Find where the given text appears and provide that cell's center as (x, y) coordinate. 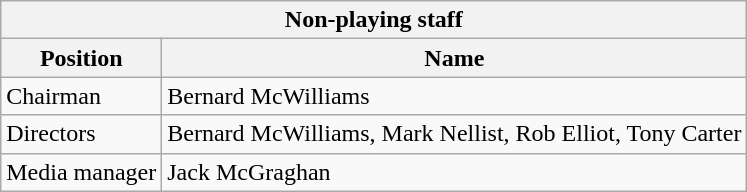
Position (82, 58)
Bernard McWilliams (454, 96)
Jack McGraghan (454, 172)
Bernard McWilliams, Mark Nellist, Rob Elliot, Tony Carter (454, 134)
Chairman (82, 96)
Non-playing staff (374, 20)
Name (454, 58)
Media manager (82, 172)
Directors (82, 134)
